Find where the given text appears and provide that cell's center as [x, y] coordinate. 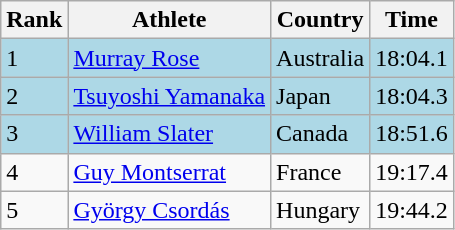
Tsuyoshi Yamanaka [170, 96]
3 [34, 134]
György Csordás [170, 210]
Canada [320, 134]
18:04.3 [412, 96]
Hungary [320, 210]
2 [34, 96]
Country [320, 20]
Japan [320, 96]
5 [34, 210]
Rank [34, 20]
1 [34, 58]
Guy Montserrat [170, 172]
Time [412, 20]
Australia [320, 58]
Murray Rose [170, 58]
4 [34, 172]
19:17.4 [412, 172]
19:44.2 [412, 210]
William Slater [170, 134]
France [320, 172]
18:51.6 [412, 134]
Athlete [170, 20]
18:04.1 [412, 58]
